Output the (X, Y) coordinate of the center of the cell containing the given text.  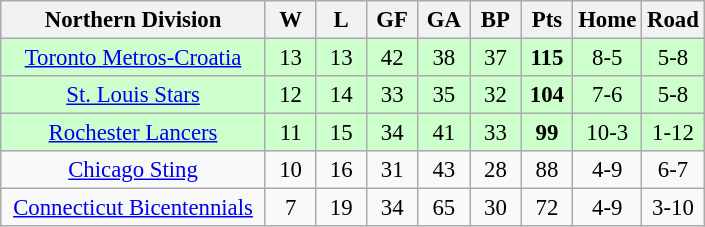
65 (444, 208)
43 (444, 170)
Road (674, 20)
3-10 (674, 208)
30 (496, 208)
GF (392, 20)
14 (342, 95)
37 (496, 58)
8-5 (608, 58)
L (342, 20)
115 (547, 58)
10 (290, 170)
32 (496, 95)
88 (547, 170)
28 (496, 170)
10-3 (608, 133)
41 (444, 133)
Northern Division (134, 20)
15 (342, 133)
Chicago Sting (134, 170)
38 (444, 58)
Home (608, 20)
1-12 (674, 133)
Pts (547, 20)
16 (342, 170)
31 (392, 170)
Toronto Metros-Croatia (134, 58)
19 (342, 208)
St. Louis Stars (134, 95)
7 (290, 208)
BP (496, 20)
7-6 (608, 95)
42 (392, 58)
W (290, 20)
99 (547, 133)
104 (547, 95)
72 (547, 208)
11 (290, 133)
6-7 (674, 170)
GA (444, 20)
35 (444, 95)
Connecticut Bicentennials (134, 208)
12 (290, 95)
Rochester Lancers (134, 133)
